From the cell containing the given text, extract its center point as (x, y) coordinate. 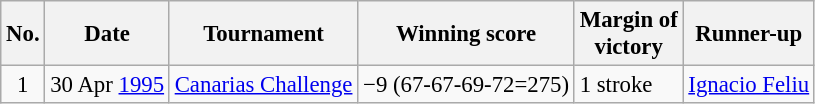
No. (23, 34)
Margin ofvictory (628, 34)
30 Apr 1995 (107, 85)
Canarias Challenge (263, 85)
−9 (67-67-69-72=275) (466, 85)
Tournament (263, 34)
Ignacio Feliu (748, 85)
Date (107, 34)
Winning score (466, 34)
1 stroke (628, 85)
1 (23, 85)
Runner-up (748, 34)
